Output the [X, Y] coordinate of the center of the cell containing the given text.  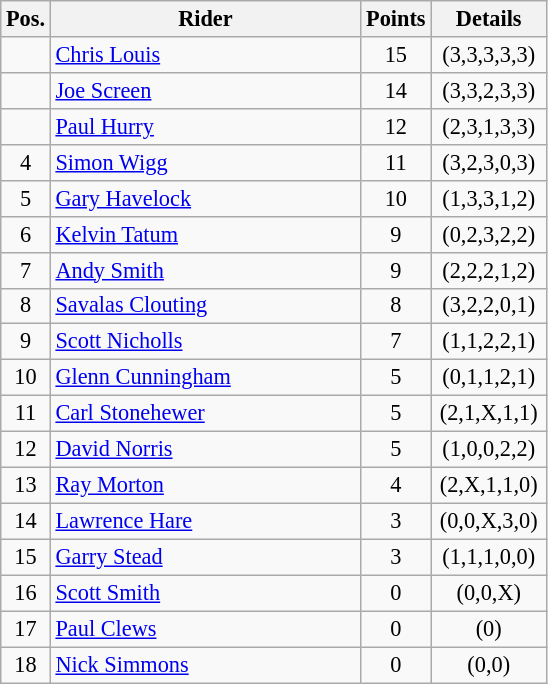
18 [26, 665]
(3,3,2,3,3) [488, 90]
(0) [488, 629]
Paul Hurry [205, 126]
17 [26, 629]
Pos. [26, 19]
Scott Nicholls [205, 342]
(3,2,2,0,1) [488, 306]
(3,2,3,0,3) [488, 162]
David Norris [205, 450]
Glenn Cunningham [205, 378]
(1,3,3,1,2) [488, 198]
Scott Smith [205, 593]
(1,1,1,0,0) [488, 557]
Points [396, 19]
Gary Havelock [205, 198]
Details [488, 19]
(2,2,2,1,2) [488, 270]
(0,0,X,3,0) [488, 521]
(2,X,1,1,0) [488, 485]
Lawrence Hare [205, 521]
Paul Clews [205, 629]
Rider [205, 19]
(0,1,1,2,1) [488, 378]
Nick Simmons [205, 665]
Chris Louis [205, 55]
13 [26, 485]
Ray Morton [205, 485]
(0,0,X) [488, 593]
6 [26, 234]
Andy Smith [205, 270]
Simon Wigg [205, 162]
Savalas Clouting [205, 306]
Joe Screen [205, 90]
(2,1,X,1,1) [488, 414]
Kelvin Tatum [205, 234]
(1,0,0,2,2) [488, 450]
(2,3,1,3,3) [488, 126]
(0,0) [488, 665]
(3,3,3,3,3) [488, 55]
(1,1,2,2,1) [488, 342]
Carl Stonehewer [205, 414]
16 [26, 593]
(0,2,3,2,2) [488, 234]
Garry Stead [205, 557]
